Locate the cell with the specified text and output its [x, y] center coordinate. 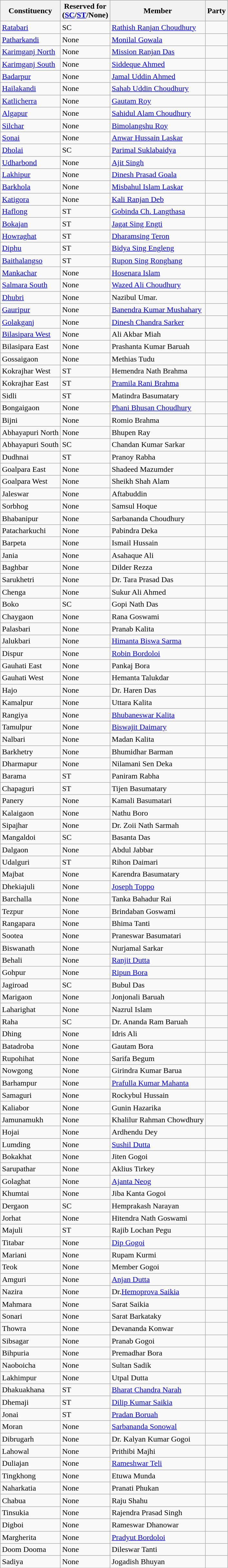
Nilamani Sen Deka [158, 764]
Monilal Gowala [158, 40]
Bokajan [30, 224]
Baghbar [30, 568]
Dibrugarh [30, 1439]
Prashanta Kumar Baruah [158, 346]
Samsul Hoque [158, 506]
Kokrajhar West [30, 371]
Batadroba [30, 1046]
Bijni [30, 420]
Dilder Rezza [158, 568]
Majuli [30, 1230]
Barkhetry [30, 752]
Doom Dooma [30, 1550]
Parimal Suklabaidya [158, 150]
Jiten Gogoi [158, 1157]
Dinesh Prasad Goala [158, 175]
Salmara South [30, 285]
Himanta Biswa Sarma [158, 641]
Raha [30, 1022]
Rana Goswami [158, 617]
Member [158, 11]
Bokakhat [30, 1157]
Tijen Basumatary [158, 789]
Barchalla [30, 899]
Gossaigaon [30, 359]
Rupohihat [30, 1058]
Jagat Sing Engti [158, 224]
Duliajan [30, 1464]
Bhabanipur [30, 518]
Kamalpur [30, 702]
Goalpara West [30, 481]
Katlicherra [30, 101]
Pranab Gogoi [158, 1341]
Bimolangshu Roy [158, 125]
Tamulpur [30, 727]
Gautam Roy [158, 101]
Bidya Sing Engleng [158, 248]
Pranab Kalita [158, 629]
Sarifa Begum [158, 1058]
Dr. Zoii Nath Sarmah [158, 825]
Gautam Bora [158, 1046]
Dudhnai [30, 457]
Sarat Saikia [158, 1304]
Dilip Kumar Saikia [158, 1402]
Party [216, 11]
Dr. Tara Prasad Das [158, 580]
Lahowal [30, 1451]
Sonai [30, 138]
Dharmapur [30, 764]
Bubul Das [158, 985]
Dhemaji [30, 1402]
Sarupathar [30, 1169]
Tingkhong [30, 1476]
Sarbananda Choudhury [158, 518]
Uttara Kalita [158, 702]
Behali [30, 960]
Kalaigaon [30, 813]
Kaliabor [30, 1107]
Dhekiajuli [30, 887]
Golakganj [30, 322]
Dhakuakhana [30, 1390]
Bilasipara East [30, 346]
Dholai [30, 150]
Pradyut Bordoloi [158, 1537]
Ripun Bora [158, 973]
Rockybul Hussain [158, 1095]
Banendra Kumar Mushahary [158, 310]
Matindra Basumatary [158, 396]
Mahmara [30, 1304]
Brindaban Goswami [158, 911]
Bihpuria [30, 1353]
Rangapara [30, 923]
Ajit Singh [158, 162]
Howraghat [30, 236]
Jonjonali Baruah [158, 997]
Jiba Kanta Gogoi [158, 1194]
Nazibul Umar. [158, 297]
Udharbond [30, 162]
Rameshwar Teli [158, 1464]
Bhima Tanti [158, 923]
Sootea [30, 936]
Hemendra Nath Brahma [158, 371]
Romio Brahma [158, 420]
Nazira [30, 1292]
Rathish Ranjan Choudhury [158, 27]
Pranoy Rabha [158, 457]
Reserved for(SC/ST/None) [85, 11]
Chenga [30, 592]
Diphu [30, 248]
Utpal Dutta [158, 1378]
Rameswar Dhanowar [158, 1525]
Bhumidhar Barman [158, 752]
Abhayapuri South [30, 445]
Aklius Tirkey [158, 1169]
Badarpur [30, 76]
Jamal Uddin Ahmed [158, 76]
Chandan Kumar Sarkar [158, 445]
Madan Kalita [158, 739]
Nathu Boro [158, 813]
Jagiroad [30, 985]
Member Gogoi [158, 1267]
Etuwa Munda [158, 1476]
Jogadish Bhuyan [158, 1562]
Naharkatia [30, 1488]
Goalpara East [30, 469]
Tanka Bahadur Rai [158, 899]
Naoboicha [30, 1365]
Misbahul Islam Laskar [158, 187]
Kamali Basumatari [158, 801]
Hitendra Nath Goswami [158, 1218]
Pankaj Bora [158, 666]
Methias Tudu [158, 359]
Algapur [30, 113]
Bongaigaon [30, 408]
Boko [30, 604]
Shadeed Mazumder [158, 469]
Gohpur [30, 973]
Pranati Phukan [158, 1488]
Devananda Konwar [158, 1328]
Dileswar Tanti [158, 1550]
Gauripur [30, 310]
Nurjamal Sarkar [158, 948]
Haflong [30, 212]
Lumding [30, 1145]
Bhupen Ray [158, 432]
Girindra Kumar Barua [158, 1071]
Hemanta Talukdar [158, 678]
Digboi [30, 1525]
Rupon Sing Ronghang [158, 261]
Jaleswar [30, 494]
Mankachar [30, 273]
Sarukhetri [30, 580]
Rajib Lochan Pegu [158, 1230]
Gopi Nath Das [158, 604]
Sipajhar [30, 825]
Biswajit Daimary [158, 727]
Sheikh Shah Alam [158, 481]
Anjan Dutta [158, 1279]
Robin Bordoloi [158, 653]
Ranjit Dutta [158, 960]
Sorbhog [30, 506]
Silchar [30, 125]
Titabar [30, 1243]
Prafulla Kumar Mahanta [158, 1083]
Sadiya [30, 1562]
Sultan Sadik [158, 1365]
Amguri [30, 1279]
Abdul Jabbar [158, 850]
Prithibi Majhi [158, 1451]
Bharat Chandra Narah [158, 1390]
Dergaon [30, 1206]
Constituency [30, 11]
Paniram Rabha [158, 776]
Udalguri [30, 862]
Sahidul Alam Choudhury [158, 113]
Ardhendu Dey [158, 1132]
Barhampur [30, 1083]
Khumtai [30, 1194]
Thowra [30, 1328]
Karendra Basumatary [158, 874]
Dinesh Chandra Sarker [158, 322]
Sonari [30, 1316]
Anwar Hussain Laskar [158, 138]
Biswanath [30, 948]
Dr. Kalyan Kumar Gogoi [158, 1439]
Pabindra Deka [158, 531]
Marigaon [30, 997]
Majbat [30, 874]
Karimganj North [30, 52]
Praneswar Basumatari [158, 936]
Dr. Ananda Ram Baruah [158, 1022]
Nowgong [30, 1071]
Hojai [30, 1132]
Samaguri [30, 1095]
Dhing [30, 1034]
Lakhipur [30, 175]
Mission Ranjan Das [158, 52]
Basanta Das [158, 838]
Jorhat [30, 1218]
Dispur [30, 653]
Hailakandi [30, 89]
Ali Akbar Miah [158, 334]
Sahab Uddin Choudhury [158, 89]
Kali Ranjan Deb [158, 199]
Siddeque Ahmed [158, 64]
Kokrajhar East [30, 383]
Gobinda Ch. Langthasa [158, 212]
Laharighat [30, 1009]
Chabua [30, 1500]
Gunin Hazarika [158, 1107]
Baithalangso [30, 261]
Rupam Kurmi [158, 1255]
Lakhimpur [30, 1378]
Rangiya [30, 715]
Hemprakash Narayan [158, 1206]
Hajo [30, 690]
Mariani [30, 1255]
Aftabuddin [158, 494]
Patharkandi [30, 40]
Barpeta [30, 543]
Dip Gogoi [158, 1243]
Chaygaon [30, 617]
Karimganj South [30, 64]
Dhubri [30, 297]
Katigora [30, 199]
Abhayapuri North [30, 432]
Dalgaon [30, 850]
Bilasipara West [30, 334]
Margherita [30, 1537]
Pradan Boruah [158, 1414]
Nazrul Islam [158, 1009]
Sibsagar [30, 1341]
Sukur Ali Ahmed [158, 592]
Sarat Barkataky [158, 1316]
Joseph Toppo [158, 887]
Wazed Ali Choudhury [158, 285]
Rihon Daimari [158, 862]
Golaghat [30, 1181]
Tezpur [30, 911]
Sarbananda Sonowal [158, 1427]
Ismail Hussain [158, 543]
Hosenara Islam [158, 273]
Jalukbari [30, 641]
Bhubaneswar Kalita [158, 715]
Palasbari [30, 629]
Phani Bhusan Choudhury [158, 408]
Tinsukia [30, 1513]
Mangaldoi [30, 838]
Barkhola [30, 187]
Chapaguri [30, 789]
Teok [30, 1267]
Ratabari [30, 27]
Gauhati East [30, 666]
Nalbari [30, 739]
Asahaque Ali [158, 555]
Panery [30, 801]
Jonai [30, 1414]
Moran [30, 1427]
Gauhati West [30, 678]
Pramila Rani Brahma [158, 383]
Idris Ali [158, 1034]
Ajanta Neog [158, 1181]
Barama [30, 776]
Khalilur Rahman Chowdhury [158, 1120]
Dr.Hemoprova Saikia [158, 1292]
Raju Shahu [158, 1500]
Dr. Haren Das [158, 690]
Premadhar Bora [158, 1353]
Jania [30, 555]
Jamunamukh [30, 1120]
Sidli [30, 396]
Patacharkuchi [30, 531]
Dharamsing Teron [158, 236]
Sushil Dutta [158, 1145]
Rajendra Prasad Singh [158, 1513]
